Identify which cell holds the provided text, then report its (X, Y) central coordinate. 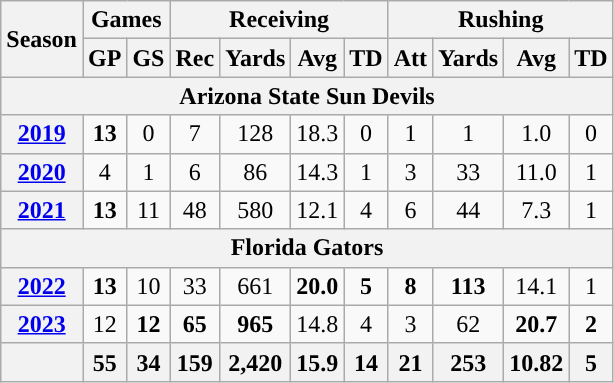
Rec (195, 58)
7 (195, 134)
Receiving (279, 20)
2,420 (256, 362)
10 (148, 286)
159 (195, 362)
Games (126, 20)
62 (468, 324)
12.1 (318, 210)
Florida Gators (307, 248)
2023 (42, 324)
GS (148, 58)
34 (148, 362)
Season (42, 39)
10.82 (536, 362)
14.1 (536, 286)
8 (410, 286)
44 (468, 210)
661 (256, 286)
580 (256, 210)
Rushing (500, 20)
2020 (42, 172)
14 (366, 362)
2019 (42, 134)
253 (468, 362)
20.7 (536, 324)
14.8 (318, 324)
GP (104, 58)
11.0 (536, 172)
113 (468, 286)
18.3 (318, 134)
86 (256, 172)
1.0 (536, 134)
21 (410, 362)
11 (148, 210)
Att (410, 58)
2021 (42, 210)
965 (256, 324)
55 (104, 362)
15.9 (318, 362)
48 (195, 210)
Arizona State Sun Devils (307, 96)
128 (256, 134)
14.3 (318, 172)
2 (591, 324)
2022 (42, 286)
7.3 (536, 210)
65 (195, 324)
20.0 (318, 286)
